Extract the (X, Y) coordinate from the center of the cell holding the provided text.  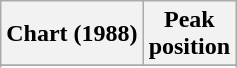
Peakposition (189, 34)
Chart (1988) (72, 34)
